Search for the cell housing the specified text and yield its [X, Y] center coordinate. 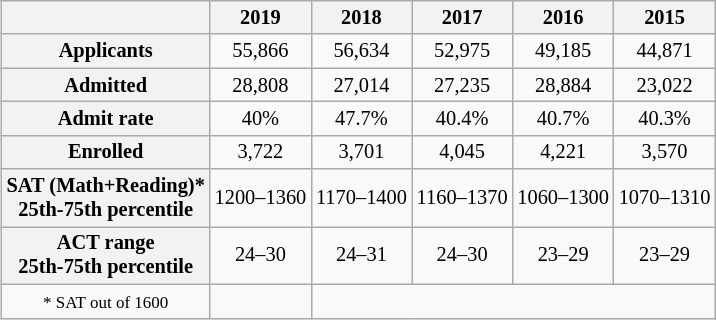
2017 [462, 18]
Admit rate [106, 119]
1200–1360 [260, 198]
28,808 [260, 85]
2016 [562, 18]
27,235 [462, 85]
4,221 [562, 152]
47.7% [362, 119]
Enrolled [106, 152]
Admitted [106, 85]
* SAT out of 1600 [106, 301]
ACT range25th-75th percentile [106, 256]
3,701 [362, 152]
1160–1370 [462, 198]
1070–1310 [664, 198]
1170–1400 [362, 198]
52,975 [462, 51]
40.3% [664, 119]
4,045 [462, 152]
Applicants [106, 51]
55,866 [260, 51]
23,022 [664, 85]
3,722 [260, 152]
28,884 [562, 85]
49,185 [562, 51]
27,014 [362, 85]
SAT (Math+Reading)*25th-75th percentile [106, 198]
56,634 [362, 51]
2018 [362, 18]
44,871 [664, 51]
2015 [664, 18]
40.4% [462, 119]
1060–1300 [562, 198]
3,570 [664, 152]
40.7% [562, 119]
24–31 [362, 256]
40% [260, 119]
2019 [260, 18]
